Provide the (x, y) coordinate of the cell's center where the given text is located.  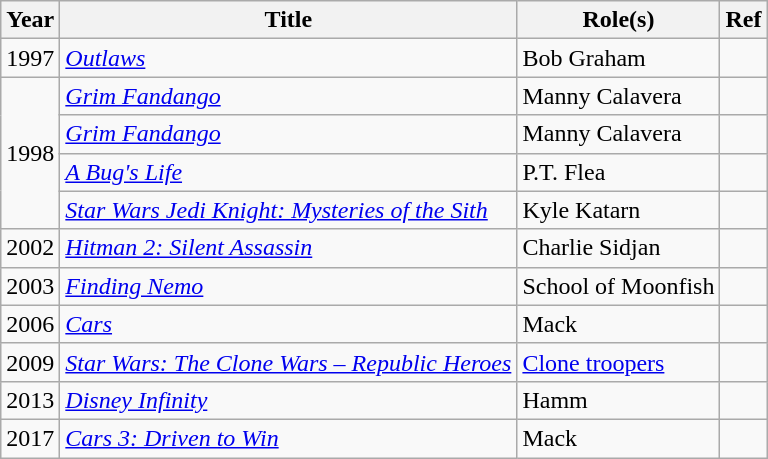
2017 (30, 438)
Year (30, 20)
P.T. Flea (618, 172)
Bob Graham (618, 58)
Hitman 2: Silent Assassin (288, 248)
Charlie Sidjan (618, 248)
Title (288, 20)
2009 (30, 362)
1998 (30, 153)
Clone troopers (618, 362)
1997 (30, 58)
2002 (30, 248)
2013 (30, 400)
Outlaws (288, 58)
Finding Nemo (288, 286)
Star Wars Jedi Knight: Mysteries of the Sith (288, 210)
2003 (30, 286)
Hamm (618, 400)
Ref (744, 20)
Disney Infinity (288, 400)
2006 (30, 324)
Cars 3: Driven to Win (288, 438)
A Bug's Life (288, 172)
Star Wars: The Clone Wars – Republic Heroes (288, 362)
Role(s) (618, 20)
Kyle Katarn (618, 210)
School of Moonfish (618, 286)
Cars (288, 324)
